Extract the [x, y] coordinate from the center of the cell holding the provided text.  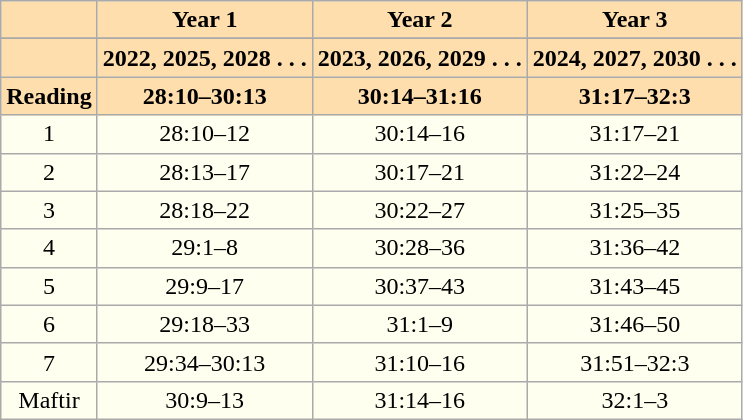
29:18–33 [204, 324]
Year 1 [204, 20]
31:17–21 [634, 134]
31:46–50 [634, 324]
2023, 2026, 2029 . . . [420, 58]
Maftir [49, 400]
28:18–22 [204, 210]
2 [49, 172]
30:22–27 [420, 210]
28:10–12 [204, 134]
31:10–16 [420, 362]
6 [49, 324]
30:9–13 [204, 400]
3 [49, 210]
29:34–30:13 [204, 362]
28:10–30:13 [204, 96]
28:13–17 [204, 172]
Reading [49, 96]
29:9–17 [204, 286]
2024, 2027, 2030 . . . [634, 58]
Year 2 [420, 20]
31:1–9 [420, 324]
31:25–35 [634, 210]
30:14–31:16 [420, 96]
30:37–43 [420, 286]
31:51–32:3 [634, 362]
31:17–32:3 [634, 96]
31:14–16 [420, 400]
31:22–24 [634, 172]
1 [49, 134]
5 [49, 286]
30:28–36 [420, 248]
7 [49, 362]
31:43–45 [634, 286]
32:1–3 [634, 400]
30:14–16 [420, 134]
2022, 2025, 2028 . . . [204, 58]
4 [49, 248]
30:17–21 [420, 172]
Year 3 [634, 20]
31:36–42 [634, 248]
29:1–8 [204, 248]
